Find where the given text appears and provide that cell's center as [x, y] coordinate. 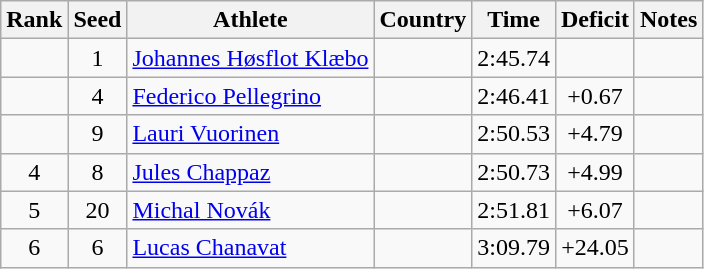
5 [34, 210]
Time [514, 20]
9 [98, 134]
+6.07 [594, 210]
3:09.79 [514, 248]
2:45.74 [514, 58]
Michal Novák [250, 210]
8 [98, 172]
Federico Pellegrino [250, 96]
Lucas Chanavat [250, 248]
2:46.41 [514, 96]
1 [98, 58]
Deficit [594, 20]
Lauri Vuorinen [250, 134]
+4.79 [594, 134]
Notes [668, 20]
Seed [98, 20]
Athlete [250, 20]
+4.99 [594, 172]
2:51.81 [514, 210]
Rank [34, 20]
2:50.73 [514, 172]
Johannes Høsflot Klæbo [250, 58]
Country [423, 20]
+24.05 [594, 248]
+0.67 [594, 96]
Jules Chappaz [250, 172]
20 [98, 210]
2:50.53 [514, 134]
